Return the [X, Y] coordinate for the center point of the cell that contains the specified text.  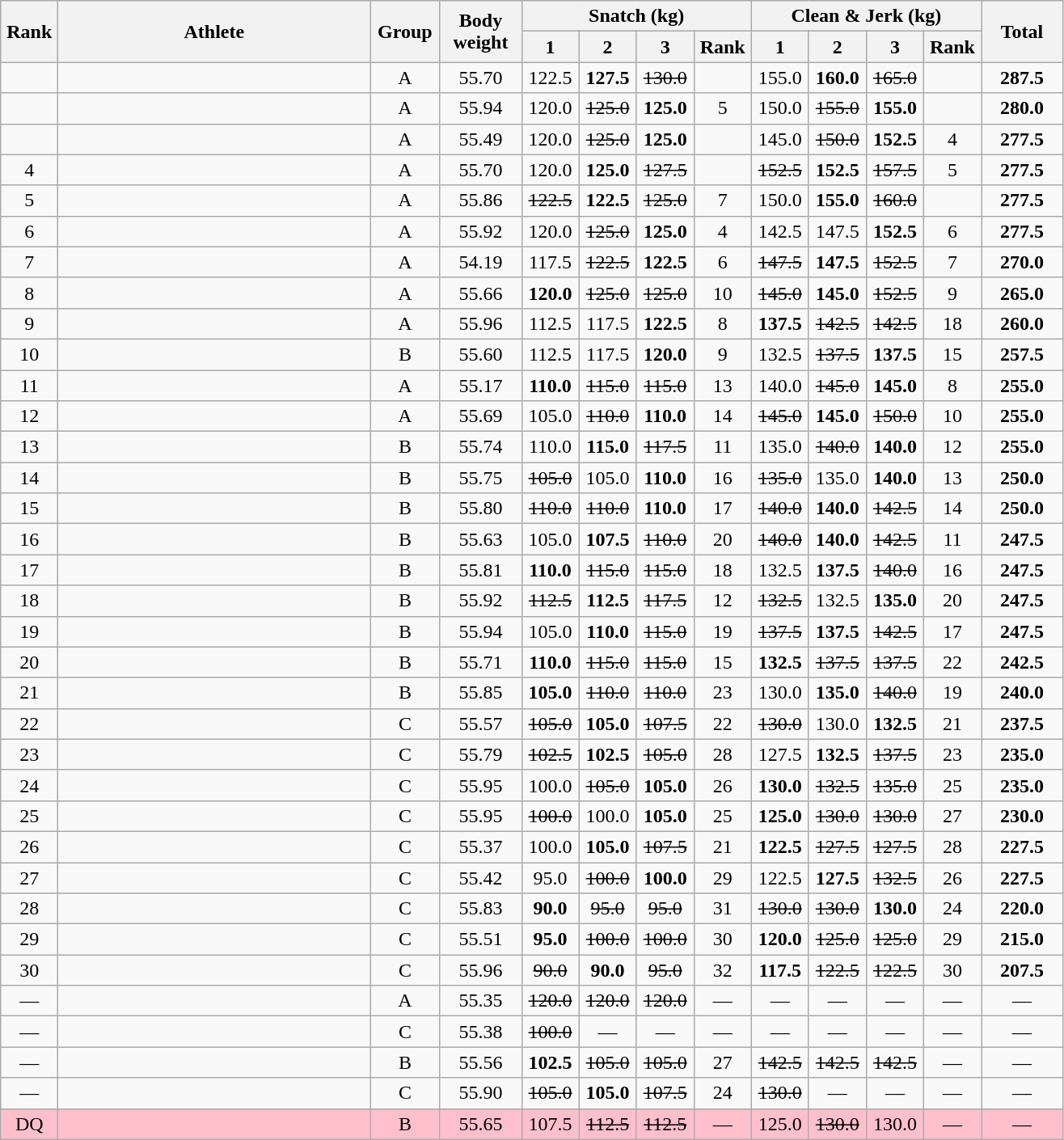
Snatch (kg) [636, 16]
55.80 [480, 509]
Clean & Jerk (kg) [866, 16]
257.5 [1022, 354]
55.69 [480, 416]
280.0 [1022, 108]
237.5 [1022, 724]
55.56 [480, 1062]
207.5 [1022, 970]
55.75 [480, 478]
157.5 [894, 170]
55.60 [480, 354]
55.81 [480, 570]
215.0 [1022, 939]
55.66 [480, 293]
55.35 [480, 1001]
220.0 [1022, 909]
54.19 [480, 262]
260.0 [1022, 323]
55.51 [480, 939]
165.0 [894, 78]
55.74 [480, 447]
55.38 [480, 1032]
Body weight [480, 32]
242.5 [1022, 662]
55.86 [480, 201]
55.79 [480, 754]
55.65 [480, 1124]
DQ [29, 1124]
Group [405, 32]
265.0 [1022, 293]
55.83 [480, 909]
287.5 [1022, 78]
230.0 [1022, 816]
31 [723, 909]
270.0 [1022, 262]
55.90 [480, 1093]
55.37 [480, 847]
55.85 [480, 693]
Athlete [214, 32]
55.71 [480, 662]
55.57 [480, 724]
55.49 [480, 139]
240.0 [1022, 693]
32 [723, 970]
Total [1022, 32]
55.63 [480, 539]
55.42 [480, 877]
55.17 [480, 386]
